Detect which cell encompasses the target text, then output its [X, Y] center coordinate. 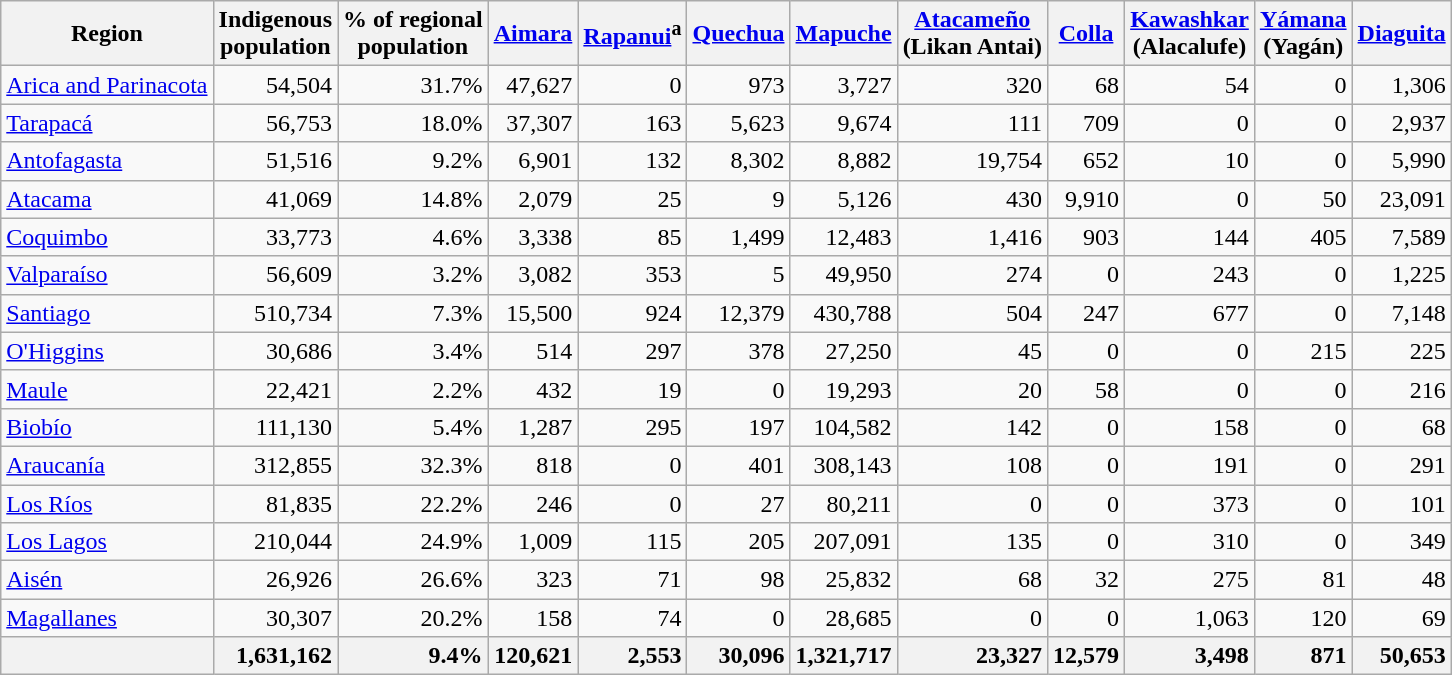
3,727 [844, 85]
677 [1190, 313]
49,950 [844, 275]
225 [1402, 351]
8,302 [738, 161]
19,754 [972, 161]
3,338 [533, 237]
1,009 [533, 542]
1,631,162 [275, 656]
120 [1303, 618]
Yámana(Yagán) [1303, 34]
111 [972, 123]
111,130 [275, 427]
291 [1402, 465]
Biobío [107, 427]
132 [632, 161]
1,321,717 [844, 656]
1,499 [738, 237]
323 [533, 580]
5.4% [414, 427]
30,096 [738, 656]
Atacama [107, 199]
709 [1086, 123]
1,306 [1402, 85]
30,686 [275, 351]
74 [632, 618]
4.6% [414, 237]
19 [632, 389]
22.2% [414, 503]
295 [632, 427]
Magallanes [107, 618]
30,307 [275, 618]
56,609 [275, 275]
308,143 [844, 465]
80,211 [844, 503]
135 [972, 542]
210,044 [275, 542]
108 [972, 465]
246 [533, 503]
47,627 [533, 85]
54 [1190, 85]
373 [1190, 503]
101 [1402, 503]
9 [738, 199]
20.2% [414, 618]
5 [738, 275]
54,504 [275, 85]
51,516 [275, 161]
25 [632, 199]
Los Lagos [107, 542]
23,091 [1402, 199]
24.9% [414, 542]
3,498 [1190, 656]
27,250 [844, 351]
903 [1086, 237]
23,327 [972, 656]
% of regionalpopulation [414, 34]
312,855 [275, 465]
297 [632, 351]
32 [1086, 580]
818 [533, 465]
O'Higgins [107, 351]
71 [632, 580]
353 [632, 275]
12,483 [844, 237]
81,835 [275, 503]
Tarapacá [107, 123]
432 [533, 389]
1,225 [1402, 275]
15,500 [533, 313]
163 [632, 123]
191 [1190, 465]
Region [107, 34]
Valparaíso [107, 275]
7,589 [1402, 237]
5,126 [844, 199]
430,788 [844, 313]
81 [1303, 580]
216 [1402, 389]
58 [1086, 389]
Kawashkar(Alacalufe) [1190, 34]
1,063 [1190, 618]
Araucanía [107, 465]
1,416 [972, 237]
3.2% [414, 275]
Coquimbo [107, 237]
207,091 [844, 542]
514 [533, 351]
56,753 [275, 123]
652 [1086, 161]
2.2% [414, 389]
Los Ríos [107, 503]
9.4% [414, 656]
Aimara [533, 34]
924 [632, 313]
26,926 [275, 580]
5,990 [1402, 161]
50,653 [1402, 656]
243 [1190, 275]
Quechua [738, 34]
31.7% [414, 85]
349 [1402, 542]
85 [632, 237]
2,553 [632, 656]
69 [1402, 618]
274 [972, 275]
115 [632, 542]
405 [1303, 237]
144 [1190, 237]
Arica and Parinacota [107, 85]
9,910 [1086, 199]
2,937 [1402, 123]
25,832 [844, 580]
Rapanuia [632, 34]
9,674 [844, 123]
378 [738, 351]
28,685 [844, 618]
3,082 [533, 275]
197 [738, 427]
19,293 [844, 389]
5,623 [738, 123]
973 [738, 85]
98 [738, 580]
7.3% [414, 313]
26.6% [414, 580]
37,307 [533, 123]
10 [1190, 161]
12,379 [738, 313]
871 [1303, 656]
Maule [107, 389]
6,901 [533, 161]
Santiago [107, 313]
Aisén [107, 580]
430 [972, 199]
Diaguita [1402, 34]
32.3% [414, 465]
20 [972, 389]
504 [972, 313]
12,579 [1086, 656]
9.2% [414, 161]
41,069 [275, 199]
27 [738, 503]
247 [1086, 313]
510,734 [275, 313]
8,882 [844, 161]
1,287 [533, 427]
215 [1303, 351]
Indigenouspopulation [275, 34]
18.0% [414, 123]
48 [1402, 580]
104,582 [844, 427]
2,079 [533, 199]
275 [1190, 580]
Atacameño(Likan Antai) [972, 34]
142 [972, 427]
310 [1190, 542]
3.4% [414, 351]
120,621 [533, 656]
50 [1303, 199]
Colla [1086, 34]
45 [972, 351]
14.8% [414, 199]
Mapuche [844, 34]
205 [738, 542]
320 [972, 85]
401 [738, 465]
Antofagasta [107, 161]
33,773 [275, 237]
22,421 [275, 389]
7,148 [1402, 313]
